Identify which cell holds the provided text, then report its [X, Y] central coordinate. 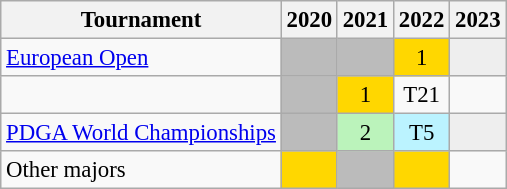
2 [365, 133]
2020 [309, 20]
Other majors [141, 170]
T5 [422, 133]
2022 [422, 20]
PDGA World Championships [141, 133]
T21 [422, 95]
2023 [478, 20]
Tournament [141, 20]
2021 [365, 20]
European Open [141, 58]
